Output the [x, y] coordinate of the center of the cell containing the given text.  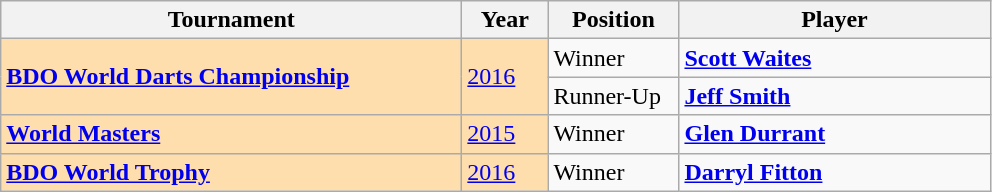
BDO World Darts Championship [232, 77]
Darryl Fitton [834, 172]
Runner-Up [614, 96]
Year [505, 20]
2015 [505, 134]
Tournament [232, 20]
Glen Durrant [834, 134]
Player [834, 20]
Position [614, 20]
Jeff Smith [834, 96]
BDO World Trophy [232, 172]
Scott Waites [834, 58]
World Masters [232, 134]
